Return the [X, Y] coordinate for the center point of the cell that contains the specified text.  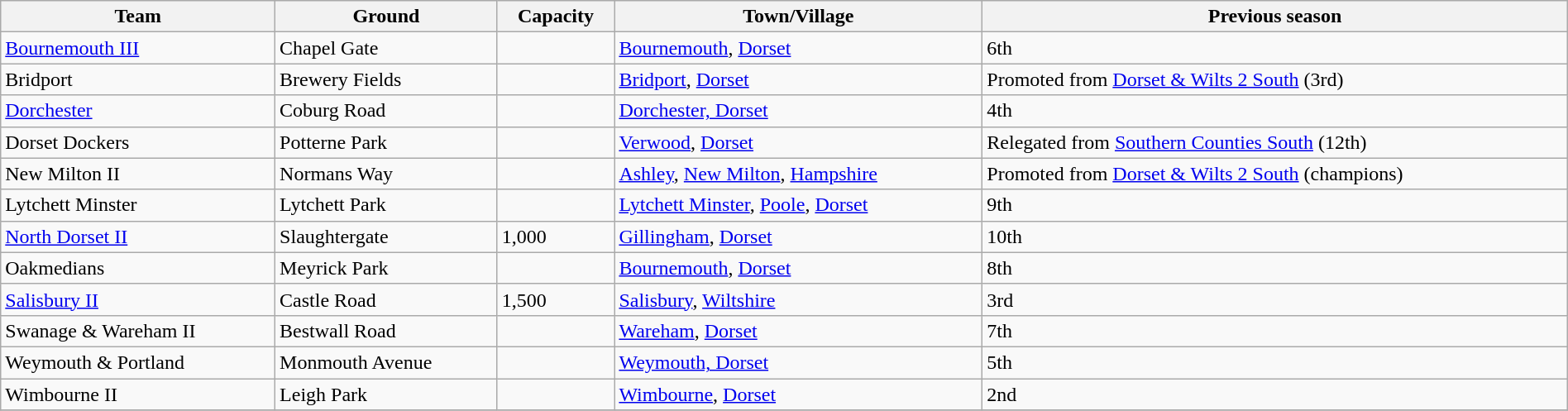
Wimbourne, Dorset [799, 394]
Slaughtergate [387, 237]
5th [1275, 362]
10th [1275, 237]
8th [1275, 268]
Previous season [1275, 17]
Dorchester, Dorset [799, 111]
Castle Road [387, 299]
6th [1275, 48]
Meyrick Park [387, 268]
1,500 [556, 299]
North Dorset II [138, 237]
Ground [387, 17]
Salisbury II [138, 299]
Salisbury, Wiltshire [799, 299]
9th [1275, 205]
Coburg Road [387, 111]
2nd [1275, 394]
1,000 [556, 237]
4th [1275, 111]
Leigh Park [387, 394]
Swanage & Wareham II [138, 331]
Potterne Park [387, 142]
7th [1275, 331]
Ashley, New Milton, Hampshire [799, 174]
Oakmedians [138, 268]
New Milton II [138, 174]
Chapel Gate [387, 48]
Normans Way [387, 174]
Lytchett Minster, Poole, Dorset [799, 205]
Promoted from Dorset & Wilts 2 South (champions) [1275, 174]
Monmouth Avenue [387, 362]
Weymouth, Dorset [799, 362]
Bridport [138, 79]
Town/Village [799, 17]
Bridport, Dorset [799, 79]
Capacity [556, 17]
Wimbourne II [138, 394]
Team [138, 17]
Verwood, Dorset [799, 142]
Bestwall Road [387, 331]
3rd [1275, 299]
Promoted from Dorset & Wilts 2 South (3rd) [1275, 79]
Weymouth & Portland [138, 362]
Dorchester [138, 111]
Gillingham, Dorset [799, 237]
Wareham, Dorset [799, 331]
Dorset Dockers [138, 142]
Lytchett Park [387, 205]
Bournemouth III [138, 48]
Relegated from Southern Counties South (12th) [1275, 142]
Lytchett Minster [138, 205]
Brewery Fields [387, 79]
